Output the [X, Y] coordinate of the center of the cell containing the given text.  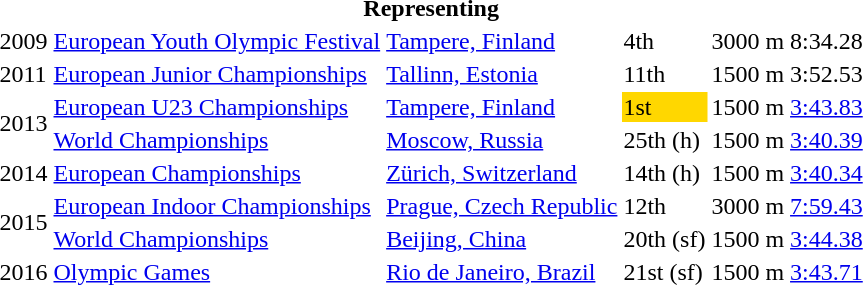
Tallinn, Estonia [502, 74]
Beijing, China [502, 239]
1st [664, 107]
Moscow, Russia [502, 140]
European Championships [217, 173]
European Junior Championships [217, 74]
14th (h) [664, 173]
11th [664, 74]
Zürich, Switzerland [502, 173]
European Indoor Championships [217, 206]
European U23 Championships [217, 107]
4th [664, 41]
European Youth Olympic Festival [217, 41]
20th (sf) [664, 239]
25th (h) [664, 140]
12th [664, 206]
Prague, Czech Republic [502, 206]
